Provide the (x, y) coordinate of the cell's center where the given text is located.  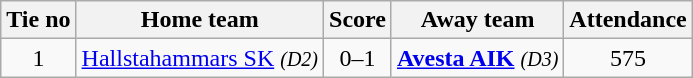
Attendance (628, 20)
Tie no (38, 20)
Home team (200, 20)
0–1 (358, 58)
1 (38, 58)
Avesta AIK (D3) (477, 58)
Hallstahammars SK (D2) (200, 58)
Score (358, 20)
575 (628, 58)
Away team (477, 20)
